Detect which cell encompasses the target text, then output its (x, y) center coordinate. 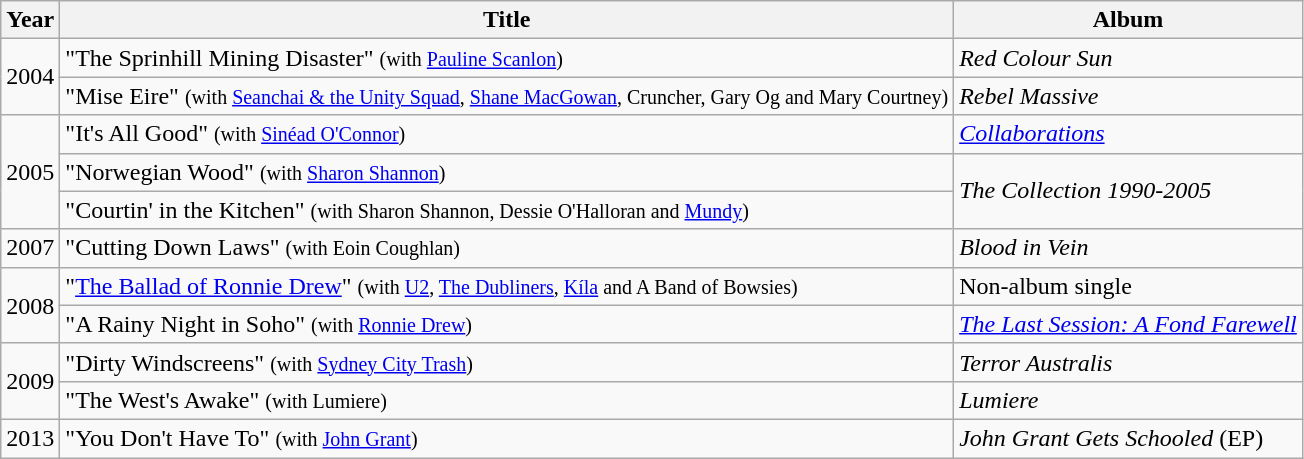
2004 (30, 77)
Blood in Vein (1128, 248)
"The West's Awake" (with Lumiere) (507, 400)
"The Ballad of Ronnie Drew" (with U2, The Dubliners, Kíla and A Band of Bowsies) (507, 286)
"Cutting Down Laws" (with Eoin Coughlan) (507, 248)
"It's All Good" (with Sinéad O'Connor) (507, 134)
"A Rainy Night in Soho" (with Ronnie Drew) (507, 324)
Red Colour Sun (1128, 58)
"Norwegian Wood" (with Sharon Shannon) (507, 172)
2009 (30, 381)
"Dirty Windscreens" (with Sydney City Trash) (507, 362)
Terror Australis (1128, 362)
"You Don't Have To" (with John Grant) (507, 438)
Title (507, 20)
John Grant Gets Schooled (EP) (1128, 438)
2005 (30, 172)
Year (30, 20)
2013 (30, 438)
"Mise Eire" (with Seanchai & the Unity Squad, Shane MacGowan, Cruncher, Gary Og and Mary Courtney) (507, 96)
The Last Session: A Fond Farewell (1128, 324)
Album (1128, 20)
2008 (30, 305)
The Collection 1990-2005 (1128, 191)
Rebel Massive (1128, 96)
Lumiere (1128, 400)
Non-album single (1128, 286)
Collaborations (1128, 134)
2007 (30, 248)
"Courtin' in the Kitchen" (with Sharon Shannon, Dessie O'Halloran and Mundy) (507, 210)
"The Sprinhill Mining Disaster" (with Pauline Scanlon) (507, 58)
